From the cell containing the given text, extract its center point as (x, y) coordinate. 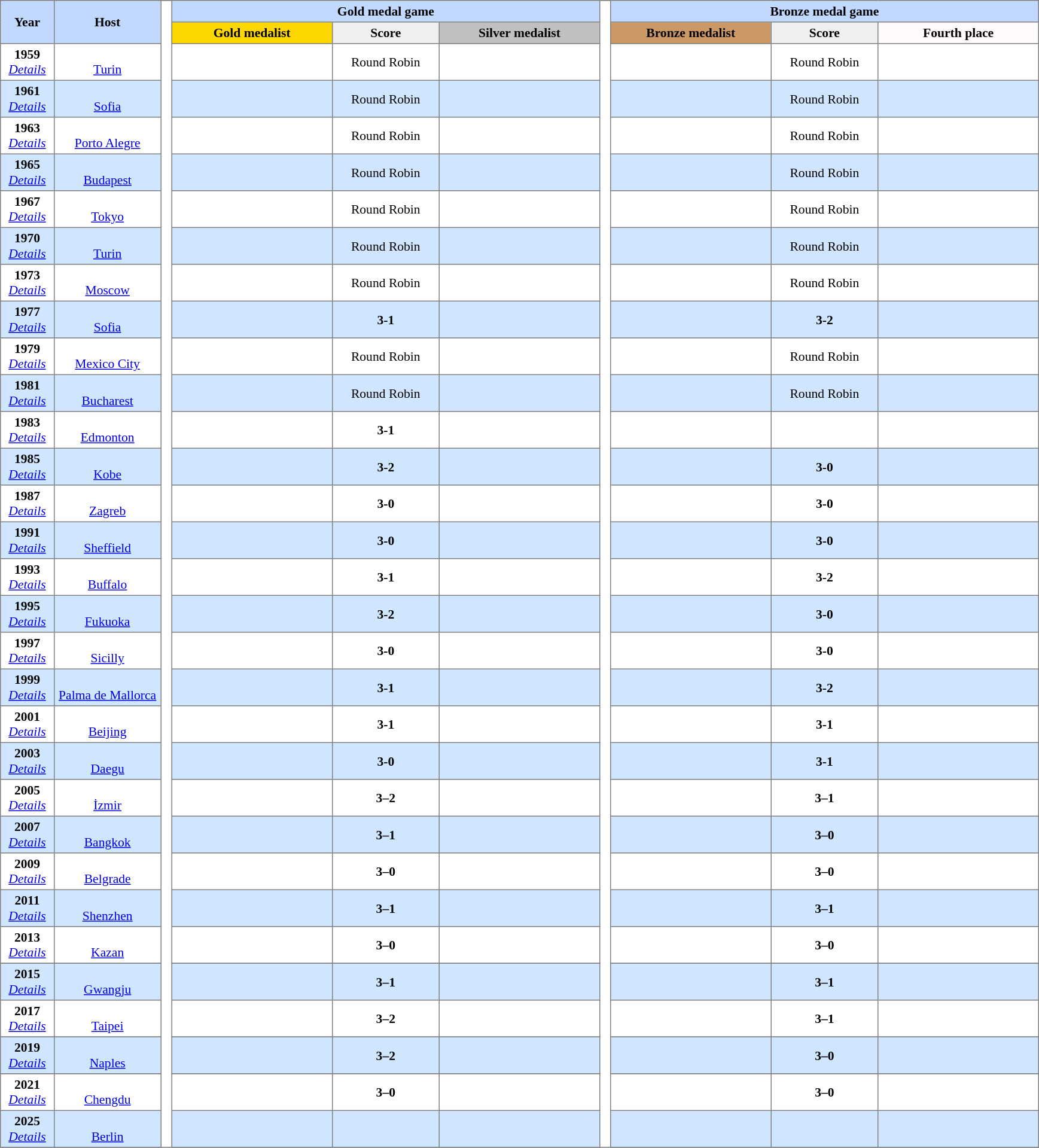
2005Details (28, 798)
2001Details (28, 724)
1977Details (28, 319)
1979Details (28, 357)
Taipei (108, 1019)
2019Details (28, 1055)
1991Details (28, 540)
Bronze medalist (691, 33)
1983Details (28, 430)
2011Details (28, 908)
Fourth place (958, 33)
Kobe (108, 467)
Belgrade (108, 872)
Bucharest (108, 393)
1970Details (28, 246)
1993Details (28, 577)
Tokyo (108, 209)
Porto Alegre (108, 136)
1965Details (28, 172)
2013Details (28, 945)
Sheffield (108, 540)
Mexico City (108, 357)
1987Details (28, 504)
Palma de Mallorca (108, 687)
2003Details (28, 761)
Bangkok (108, 835)
Gold medal game (386, 11)
İzmir (108, 798)
Edmonton (108, 430)
Beijing (108, 724)
1981Details (28, 393)
Fukuoka (108, 614)
Sicilly (108, 651)
Shenzhen (108, 908)
Gold medalist (252, 33)
1999Details (28, 687)
Kazan (108, 945)
1963Details (28, 136)
Buffalo (108, 577)
2021Details (28, 1092)
Naples (108, 1055)
Bronze medal game (825, 11)
Gwangju (108, 982)
Berlin (108, 1129)
1959Details (28, 62)
2015Details (28, 982)
1997Details (28, 651)
1973Details (28, 283)
1995Details (28, 614)
2009Details (28, 872)
2025Details (28, 1129)
2017Details (28, 1019)
Silver medalist (519, 33)
Zagreb (108, 504)
Year (28, 22)
Chengdu (108, 1092)
2007Details (28, 835)
Host (108, 22)
Daegu (108, 761)
1967Details (28, 209)
1961Details (28, 99)
Moscow (108, 283)
Budapest (108, 172)
1985Details (28, 467)
